Detect which cell encompasses the target text, then output its (x, y) center coordinate. 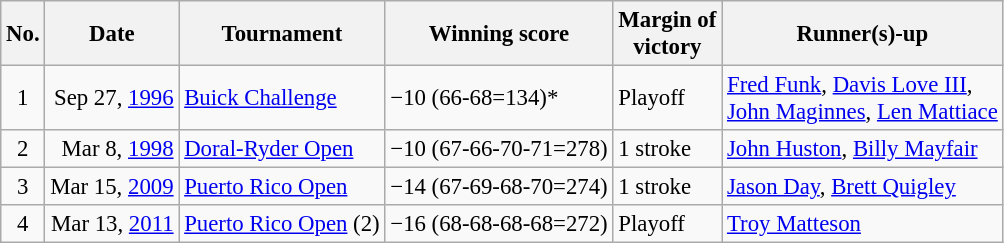
−16 (68-68-68-68=272) (499, 224)
Runner(s)-up (862, 34)
Tournament (282, 34)
Troy Matteson (862, 224)
1 (23, 98)
Margin ofvictory (668, 34)
Puerto Rico Open (282, 187)
−10 (67-66-70-71=278) (499, 149)
Puerto Rico Open (2) (282, 224)
Mar 15, 2009 (112, 187)
John Huston, Billy Mayfair (862, 149)
Sep 27, 1996 (112, 98)
Fred Funk, Davis Love III, John Maginnes, Len Mattiace (862, 98)
Buick Challenge (282, 98)
Jason Day, Brett Quigley (862, 187)
Winning score (499, 34)
Mar 8, 1998 (112, 149)
−14 (67-69-68-70=274) (499, 187)
Date (112, 34)
−10 (66-68=134)* (499, 98)
Doral-Ryder Open (282, 149)
No. (23, 34)
2 (23, 149)
3 (23, 187)
Mar 13, 2011 (112, 224)
4 (23, 224)
